From the cell containing the given text, extract its center point as (X, Y) coordinate. 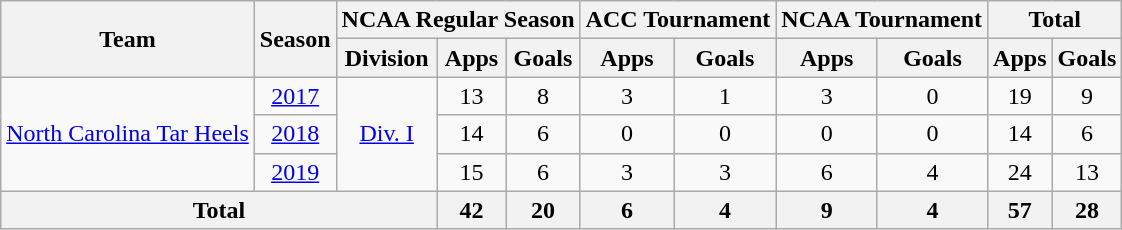
ACC Tournament (678, 20)
28 (1087, 210)
2017 (295, 96)
20 (543, 210)
NCAA Tournament (882, 20)
24 (1020, 172)
19 (1020, 96)
Team (128, 39)
Season (295, 39)
North Carolina Tar Heels (128, 134)
Division (386, 58)
2019 (295, 172)
Div. I (386, 134)
15 (472, 172)
42 (472, 210)
NCAA Regular Season (458, 20)
2018 (295, 134)
8 (543, 96)
1 (725, 96)
57 (1020, 210)
